Detect which cell encompasses the target text, then output its (X, Y) center coordinate. 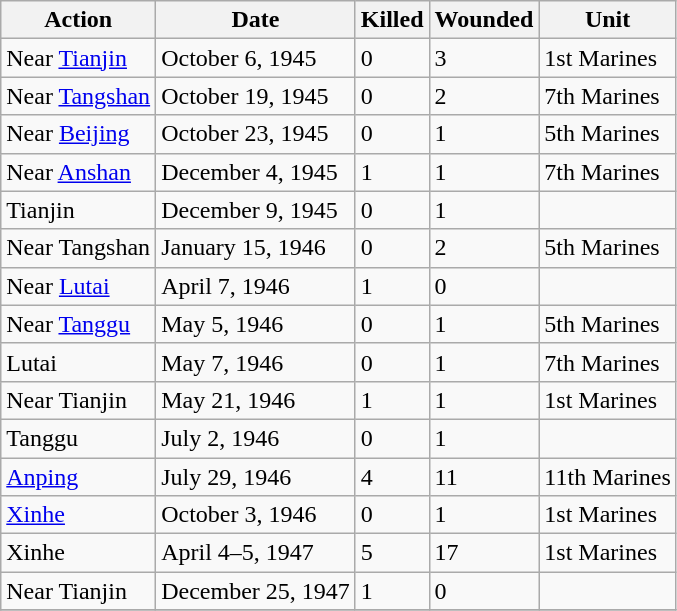
April 4–5, 1947 (256, 553)
October 6, 1945 (256, 58)
17 (484, 553)
December 9, 1945 (256, 210)
October 23, 1945 (256, 134)
Near Lutai (78, 286)
Unit (608, 20)
October 19, 1945 (256, 96)
11 (484, 477)
December 4, 1945 (256, 172)
May 21, 1946 (256, 400)
Tanggu (78, 438)
3 (484, 58)
December 25, 1947 (256, 591)
April 7, 1946 (256, 286)
Tianjin (78, 210)
Near Anshan (78, 172)
4 (392, 477)
July 29, 1946 (256, 477)
Anping (78, 477)
May 7, 1946 (256, 362)
Lutai (78, 362)
Killed (392, 20)
July 2, 1946 (256, 438)
Date (256, 20)
May 5, 1946 (256, 324)
5 (392, 553)
Near Beijing (78, 134)
Wounded (484, 20)
October 3, 1946 (256, 515)
11th Marines (608, 477)
January 15, 1946 (256, 248)
Near Tanggu (78, 324)
Action (78, 20)
